Provide the [x, y] coordinate of the cell's center where the given text is located.  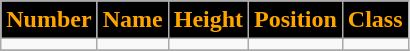
Number [49, 20]
Name [132, 20]
Position [296, 20]
Height [208, 20]
Class [375, 20]
